Locate the cell with the specified text and output its (X, Y) center coordinate. 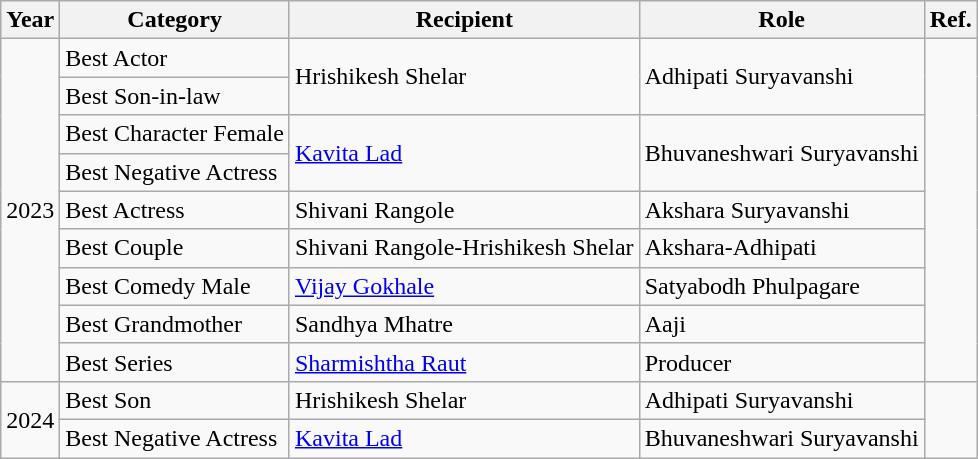
Best Series (175, 362)
Shivani Rangole-Hrishikesh Shelar (464, 248)
Sandhya Mhatre (464, 324)
Best Son (175, 400)
Satyabodh Phulpagare (782, 286)
Aaji (782, 324)
Vijay Gokhale (464, 286)
2023 (30, 210)
Recipient (464, 20)
2024 (30, 419)
Ref. (950, 20)
Sharmishtha Raut (464, 362)
Best Grandmother (175, 324)
Akshara Suryavanshi (782, 210)
Shivani Rangole (464, 210)
Best Actor (175, 58)
Akshara-Adhipati (782, 248)
Best Character Female (175, 134)
Best Couple (175, 248)
Best Son-in-law (175, 96)
Producer (782, 362)
Year (30, 20)
Category (175, 20)
Best Actress (175, 210)
Best Comedy Male (175, 286)
Role (782, 20)
